Identify which cell holds the provided text, then report its [x, y] central coordinate. 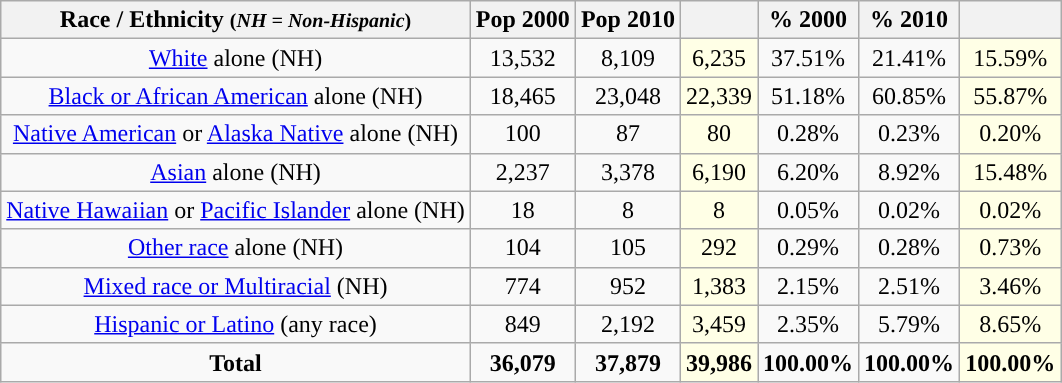
2,237 [522, 172]
2.51% [910, 286]
0.20% [1010, 134]
Total [236, 362]
% 2000 [808, 20]
0.73% [1010, 248]
60.85% [910, 96]
100 [522, 134]
Native American or Alaska Native alone (NH) [236, 134]
0.05% [808, 210]
Other race alone (NH) [236, 248]
87 [628, 134]
55.87% [1010, 96]
6,190 [718, 172]
Asian alone (NH) [236, 172]
Black or African American alone (NH) [236, 96]
White alone (NH) [236, 58]
6.20% [808, 172]
13,532 [522, 58]
36,079 [522, 362]
8.92% [910, 172]
Mixed race or Multiracial (NH) [236, 286]
23,048 [628, 96]
51.18% [808, 96]
3.46% [1010, 286]
1,383 [718, 286]
6,235 [718, 58]
37,879 [628, 362]
80 [718, 134]
952 [628, 286]
0.29% [808, 248]
3,378 [628, 172]
Race / Ethnicity (NH = Non-Hispanic) [236, 20]
8,109 [628, 58]
Pop 2010 [628, 20]
15.48% [1010, 172]
15.59% [1010, 58]
Native Hawaiian or Pacific Islander alone (NH) [236, 210]
% 2010 [910, 20]
Hispanic or Latino (any race) [236, 324]
18 [522, 210]
5.79% [910, 324]
39,986 [718, 362]
774 [522, 286]
2,192 [628, 324]
2.15% [808, 286]
0.23% [910, 134]
22,339 [718, 96]
849 [522, 324]
37.51% [808, 58]
18,465 [522, 96]
8.65% [1010, 324]
2.35% [808, 324]
292 [718, 248]
104 [522, 248]
21.41% [910, 58]
Pop 2000 [522, 20]
105 [628, 248]
3,459 [718, 324]
